Find where the given text appears and provide that cell's center as (X, Y) coordinate. 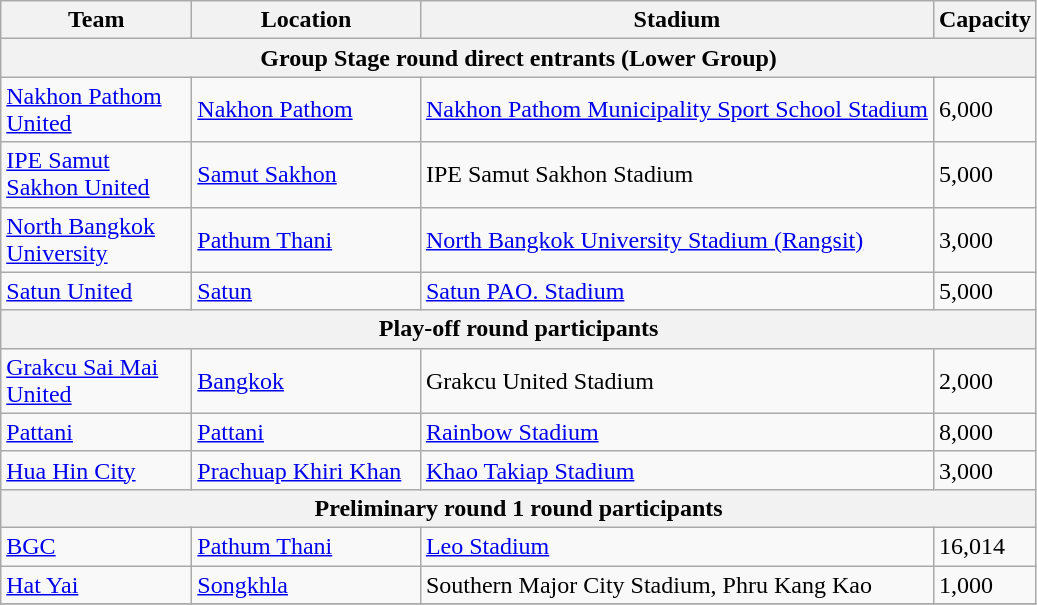
8,000 (984, 432)
Preliminary round 1 round participants (519, 508)
North Bangkok University (96, 240)
BGC (96, 546)
Grakcu Sai Mai United (96, 380)
1,000 (984, 585)
2,000 (984, 380)
Team (96, 20)
Bangkok (306, 380)
Group Stage round direct entrants (Lower Group) (519, 58)
Nakhon Pathom United (96, 110)
Nakhon Pathom Municipality Sport School Stadium (676, 110)
Songkhla (306, 585)
Capacity (984, 20)
Khao Takiap Stadium (676, 470)
Play-off round participants (519, 329)
IPE Samut Sakhon United (96, 174)
IPE Samut Sakhon Stadium (676, 174)
Prachuap Khiri Khan (306, 470)
Samut Sakhon (306, 174)
Nakhon Pathom (306, 110)
Location (306, 20)
Southern Major City Stadium, Phru Kang Kao (676, 585)
Satun (306, 291)
Satun PAO. Stadium (676, 291)
16,014 (984, 546)
North Bangkok University Stadium (Rangsit) (676, 240)
Rainbow Stadium (676, 432)
Hua Hin City (96, 470)
Leo Stadium (676, 546)
6,000 (984, 110)
Grakcu United Stadium (676, 380)
Stadium (676, 20)
Satun United (96, 291)
Hat Yai (96, 585)
